Identify which cell holds the provided text, then report its [x, y] central coordinate. 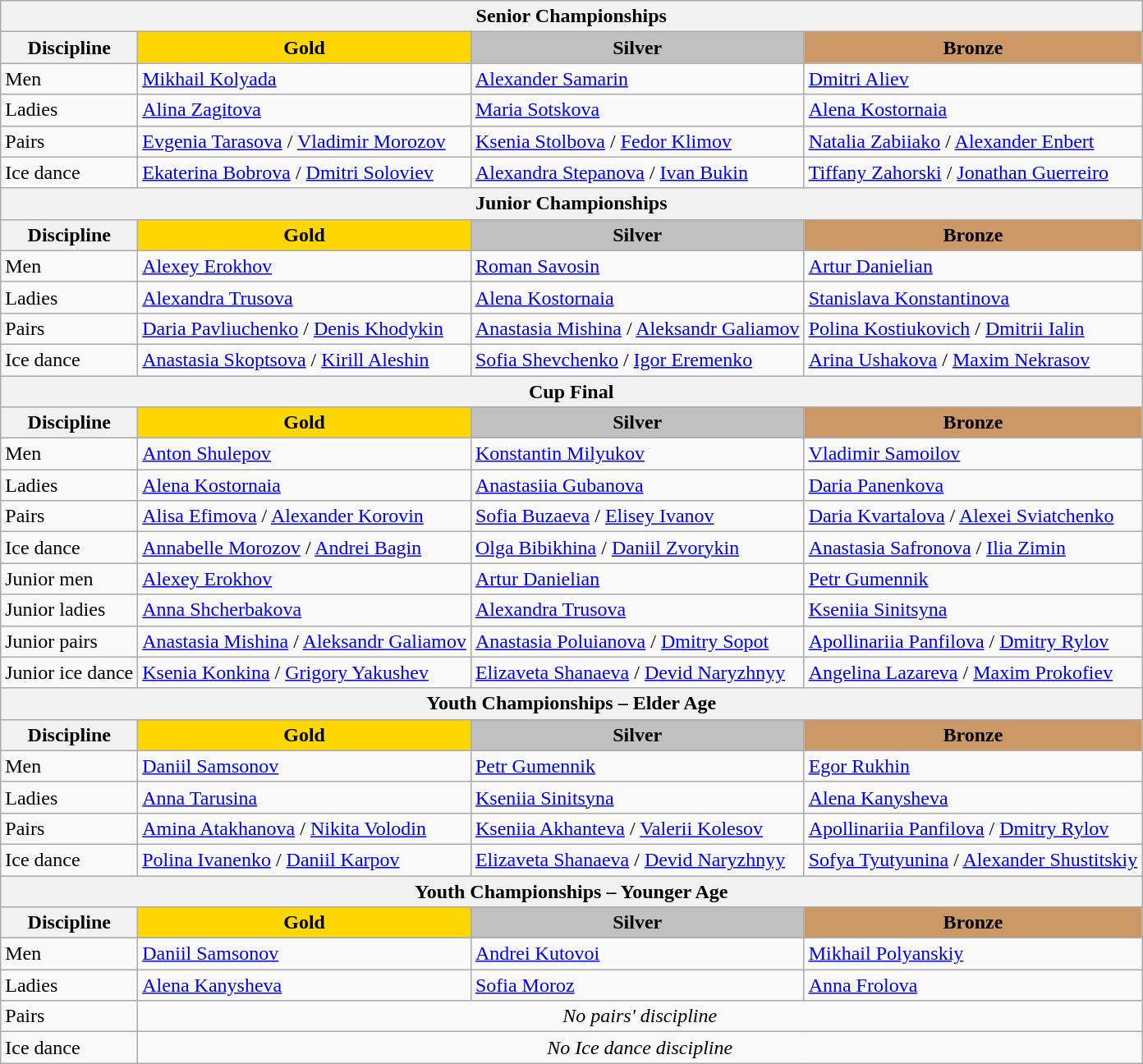
Mikhail Kolyada [305, 79]
Olga Bibikhina / Daniil Zvorykin [637, 548]
Ekaterina Bobrova / Dmitri Soloviev [305, 172]
No pairs' discipline [640, 1016]
Maria Sotskova [637, 110]
No Ice dance discipline [640, 1048]
Senior Championships [571, 16]
Junior men [69, 579]
Anastasia Poluianova / Dmitry Sopot [637, 641]
Tiffany Zahorski / Jonathan Guerreiro [973, 172]
Daria Kvartalova / Alexei Sviatchenko [973, 516]
Angelina Lazareva / Maxim Prokofiev [973, 672]
Amina Atakhanova / Nikita Volodin [305, 828]
Sofya Tyutyunina / Alexander Shustitskiy [973, 860]
Ksenia Konkina / Grigory Yakushev [305, 672]
Polina Kostiukovich / Dmitrii Ialin [973, 328]
Sofia Moroz [637, 985]
Junior pairs [69, 641]
Anna Frolova [973, 985]
Cup Final [571, 392]
Anastasia Skoptsova / Kirill Aleshin [305, 360]
Daria Panenkova [973, 485]
Ksenia Stolbova / Fedor Klimov [637, 141]
Polina Ivanenko / Daniil Karpov [305, 860]
Kseniia Akhanteva / Valerii Kolesov [637, 828]
Alisa Efimova / Alexander Korovin [305, 516]
Alexander Samarin [637, 79]
Alina Zagitova [305, 110]
Junior ice dance [69, 672]
Anna Shcherbakova [305, 610]
Stanislava Konstantinova [973, 297]
Youth Championships – Elder Age [571, 704]
Andrei Kutovoi [637, 954]
Sofia Shevchenko / Igor Eremenko [637, 360]
Anna Tarusina [305, 797]
Daria Pavliuchenko / Denis Khodykin [305, 328]
Roman Savosin [637, 266]
Anastasia Safronova / Ilia Zimin [973, 548]
Arina Ushakova / Maxim Nekrasov [973, 360]
Alexandra Stepanova / Ivan Bukin [637, 172]
Dmitri Aliev [973, 79]
Vladimir Samoilov [973, 454]
Egor Rukhin [973, 766]
Anastasiia Gubanova [637, 485]
Mikhail Polyanskiy [973, 954]
Annabelle Morozov / Andrei Bagin [305, 548]
Anton Shulepov [305, 454]
Sofia Buzaeva / Elisey Ivanov [637, 516]
Konstantin Milyukov [637, 454]
Youth Championships – Younger Age [571, 891]
Evgenia Tarasova / Vladimir Morozov [305, 141]
Junior Championships [571, 204]
Junior ladies [69, 610]
Natalia Zabiiako / Alexander Enbert [973, 141]
